For the text-containing cell, return its midpoint in [x, y] coordinate format. 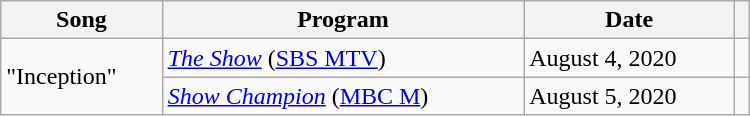
The Show (SBS MTV) [343, 58]
August 5, 2020 [630, 96]
Date [630, 20]
Song [82, 20]
Show Champion (MBC M) [343, 96]
Program [343, 20]
"Inception" [82, 77]
August 4, 2020 [630, 58]
